Provide the [X, Y] coordinate of the cell's center where the given text is located.  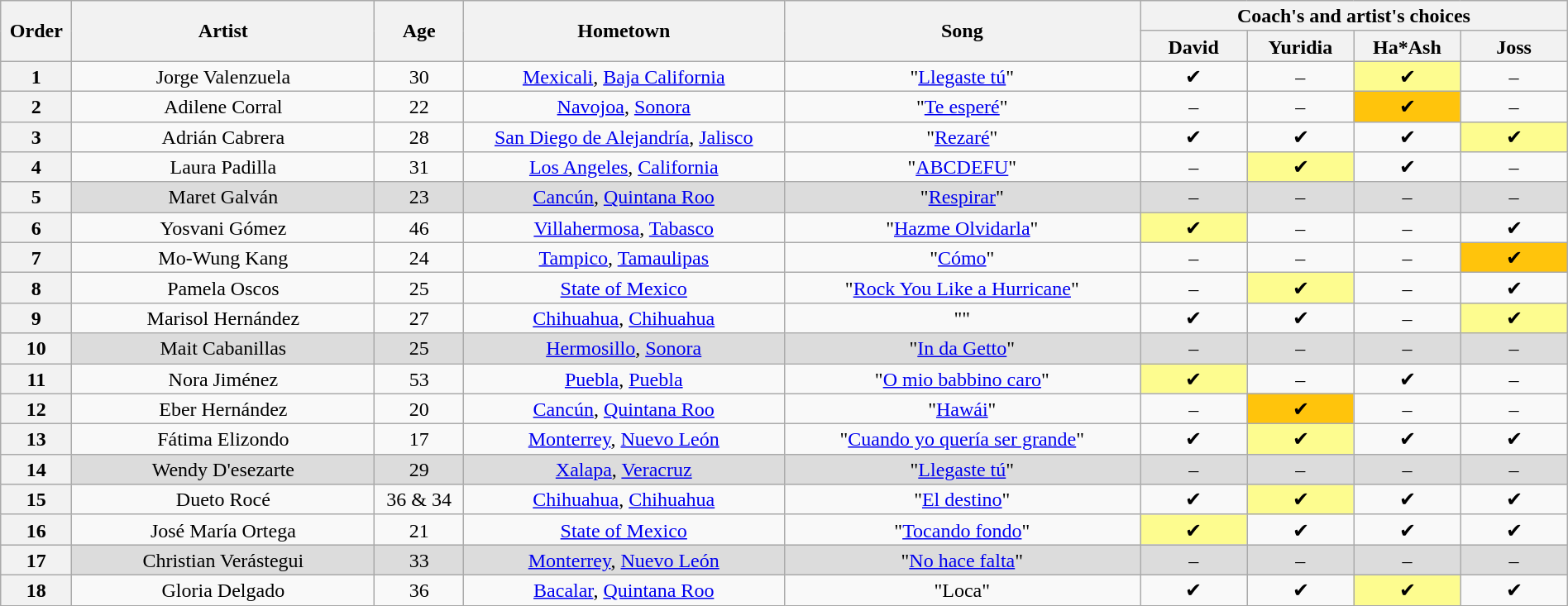
"Te esperé" [963, 106]
David [1194, 46]
Christian Verástegui [223, 561]
"ABCDEFU" [963, 167]
11 [36, 379]
Mait Cabanillas [223, 349]
15 [36, 499]
36 [419, 590]
Pamela Oscos [223, 288]
8 [36, 288]
30 [419, 76]
24 [419, 258]
San Diego de Alejandría, Jalisco [624, 137]
Puebla, Puebla [624, 379]
31 [419, 167]
23 [419, 197]
12 [36, 408]
28 [419, 137]
14 [36, 470]
Laura Padilla [223, 167]
Age [419, 31]
Mexicali, Baja California [624, 76]
"Cuando yo quería ser grande" [963, 440]
Jorge Valenzuela [223, 76]
José María Ortega [223, 529]
22 [419, 106]
Mo-Wung Kang [223, 258]
18 [36, 590]
Yuridia [1300, 46]
Nora Jiménez [223, 379]
21 [419, 529]
16 [36, 529]
10 [36, 349]
"Rock You Like a Hurricane" [963, 288]
"In da Getto" [963, 349]
Coach's and artist's choices [1355, 17]
Song [963, 31]
Artist [223, 31]
Dueto Rocé [223, 499]
Hometown [624, 31]
Ha*Ash [1408, 46]
6 [36, 228]
"El destino" [963, 499]
3 [36, 137]
Joss [1513, 46]
"Respirar" [963, 197]
29 [419, 470]
13 [36, 440]
Order [36, 31]
Hermosillo, Sonora [624, 349]
Los Angeles, California [624, 167]
27 [419, 317]
"No hace falta" [963, 561]
Adrián Cabrera [223, 137]
Xalapa, Veracruz [624, 470]
Fátima Elizondo [223, 440]
Villahermosa, Tabasco [624, 228]
36 & 34 [419, 499]
Yosvani Gómez [223, 228]
Tampico, Tamaulipas [624, 258]
5 [36, 197]
9 [36, 317]
Maret Galván [223, 197]
"Cómo" [963, 258]
"Loca" [963, 590]
20 [419, 408]
Adilene Corral [223, 106]
33 [419, 561]
Navojoa, Sonora [624, 106]
"Tocando fondo" [963, 529]
Marisol Hernández [223, 317]
"O mio babbino caro" [963, 379]
"Hawái" [963, 408]
7 [36, 258]
46 [419, 228]
53 [419, 379]
Bacalar, Quintana Roo [624, 590]
"Hazme Olvidarla" [963, 228]
"Rezaré" [963, 137]
2 [36, 106]
4 [36, 167]
Eber Hernández [223, 408]
Wendy D'esezarte [223, 470]
Gloria Delgado [223, 590]
"" [963, 317]
1 [36, 76]
